Detect which cell encompasses the target text, then output its [x, y] center coordinate. 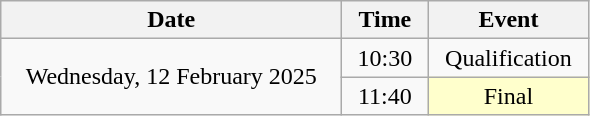
11:40 [385, 96]
Wednesday, 12 February 2025 [172, 77]
Time [385, 20]
Date [172, 20]
Qualification [508, 58]
10:30 [385, 58]
Event [508, 20]
Final [508, 96]
